Provide the (X, Y) coordinate of the cell's center where the given text is located.  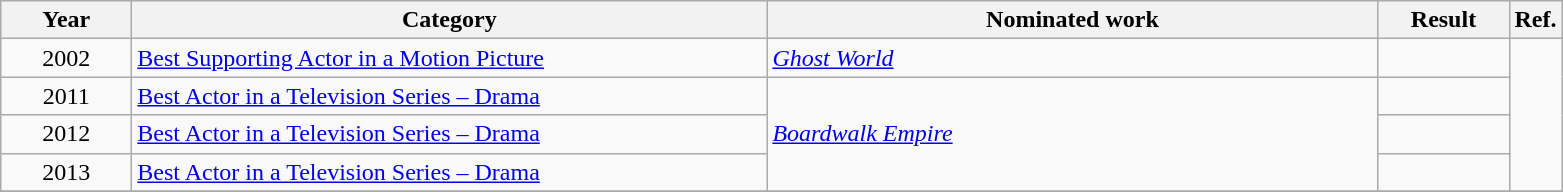
Year (66, 20)
Ghost World (1072, 58)
2002 (66, 58)
Nominated work (1072, 20)
Ref. (1536, 20)
Result (1444, 20)
Category (450, 20)
2013 (66, 172)
2012 (66, 134)
2011 (66, 96)
Best Supporting Actor in a Motion Picture (450, 58)
Boardwalk Empire (1072, 134)
